For the text-containing cell, return its midpoint in [X, Y] coordinate format. 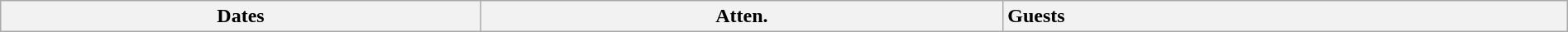
Dates [241, 16]
Atten. [741, 16]
Guests [1285, 16]
